Extract the (X, Y) coordinate from the center of the cell holding the provided text.  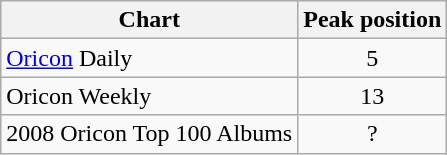
Oricon Weekly (150, 96)
5 (372, 58)
Chart (150, 20)
Oricon Daily (150, 58)
Peak position (372, 20)
2008 Oricon Top 100 Albums (150, 134)
13 (372, 96)
? (372, 134)
